Scan for the cell matching the given text and deliver its (x, y) coordinate at center. 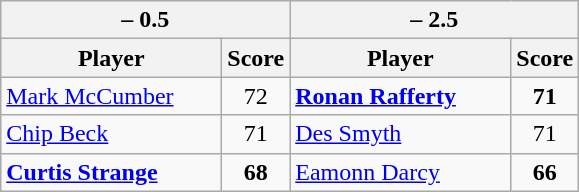
72 (256, 96)
Chip Beck (112, 134)
Mark McCumber (112, 96)
– 2.5 (434, 20)
66 (545, 172)
68 (256, 172)
Ronan Rafferty (400, 96)
Curtis Strange (112, 172)
Des Smyth (400, 134)
Eamonn Darcy (400, 172)
– 0.5 (146, 20)
